Return [X, Y] of the center of cell containing provided text 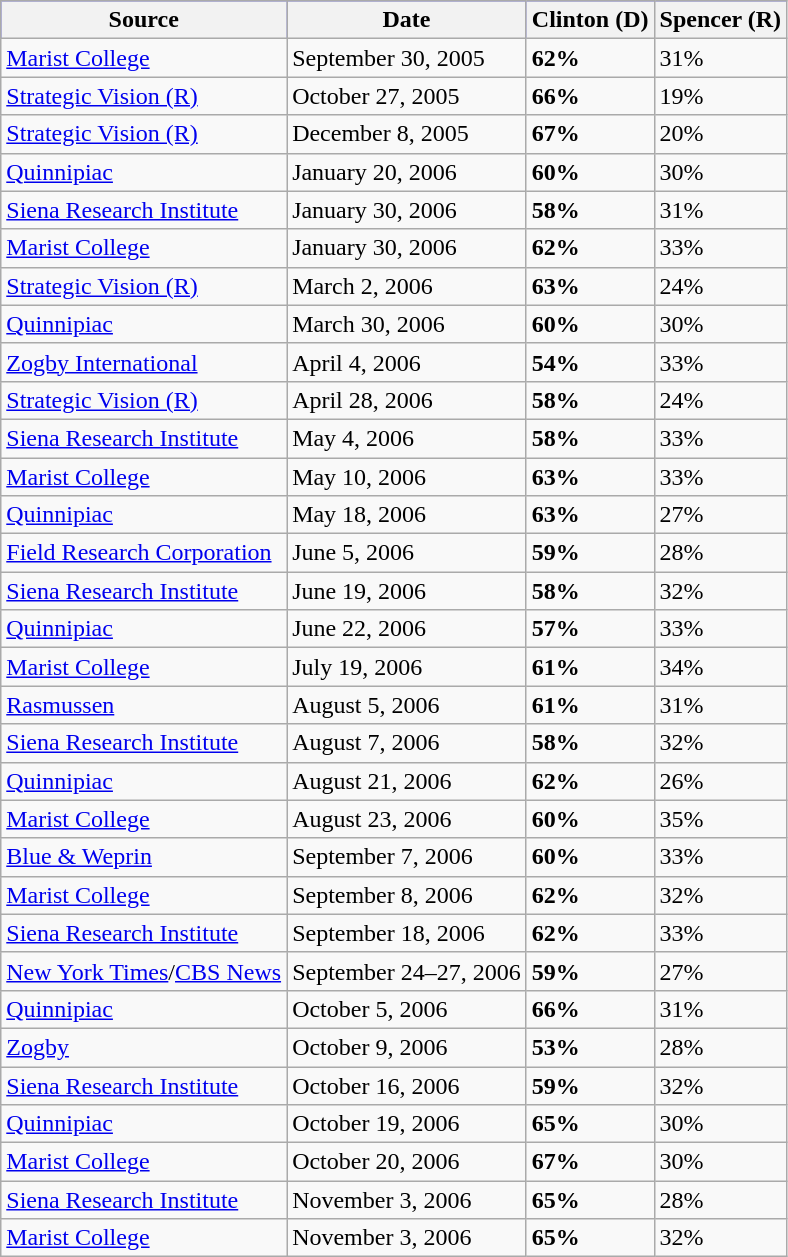
34% [720, 667]
New York Times/CBS News [144, 971]
Spencer (R) [720, 20]
September 8, 2006 [407, 895]
August 23, 2006 [407, 819]
54% [590, 362]
35% [720, 819]
September 18, 2006 [407, 933]
August 21, 2006 [407, 781]
Field Research Corporation [144, 553]
October 16, 2006 [407, 1085]
August 7, 2006 [407, 743]
53% [590, 1047]
June 5, 2006 [407, 553]
October 19, 2006 [407, 1124]
April 4, 2006 [407, 362]
19% [720, 96]
April 28, 2006 [407, 400]
October 9, 2006 [407, 1047]
57% [590, 629]
June 19, 2006 [407, 591]
26% [720, 781]
Clinton (D) [590, 20]
June 22, 2006 [407, 629]
March 30, 2006 [407, 324]
October 27, 2005 [407, 96]
20% [720, 134]
August 5, 2006 [407, 705]
Zogby International [144, 362]
October 20, 2006 [407, 1162]
Rasmussen [144, 705]
March 2, 2006 [407, 286]
January 20, 2006 [407, 172]
October 5, 2006 [407, 1009]
December 8, 2005 [407, 134]
Source [144, 20]
Blue & Weprin [144, 857]
Zogby [144, 1047]
May 4, 2006 [407, 438]
September 24–27, 2006 [407, 971]
September 7, 2006 [407, 857]
Date [407, 20]
July 19, 2006 [407, 667]
May 10, 2006 [407, 477]
September 30, 2005 [407, 58]
May 18, 2006 [407, 515]
